Determine the (x, y) coordinate at the center of the cell enclosing the given text.  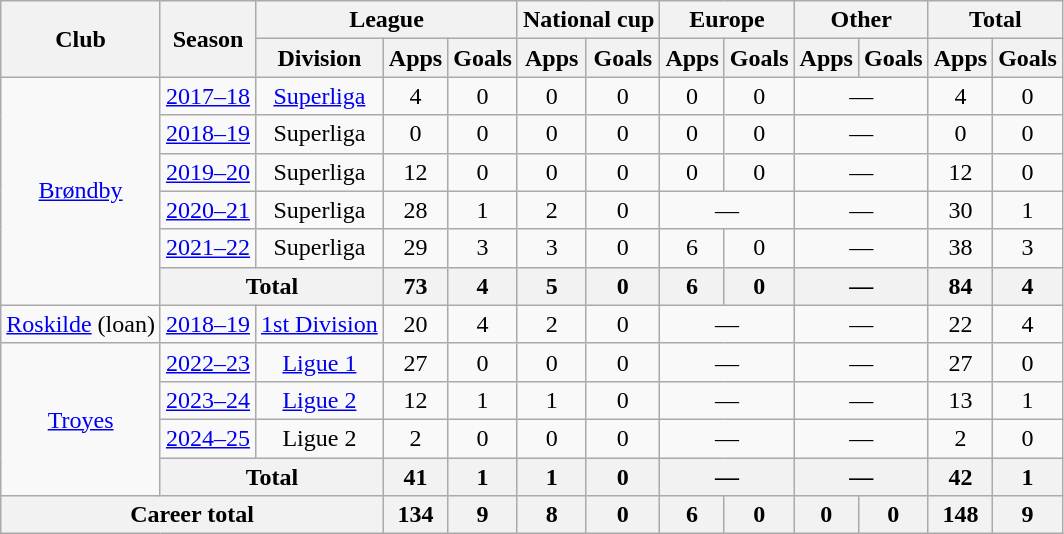
30 (960, 210)
148 (960, 515)
42 (960, 477)
Other (861, 20)
13 (960, 400)
134 (415, 515)
League (387, 20)
Season (208, 39)
1st Division (320, 324)
38 (960, 248)
Career total (192, 515)
73 (415, 286)
Brøndby (81, 191)
8 (551, 515)
Troyes (81, 419)
National cup (588, 20)
Europe (727, 20)
2021–22 (208, 248)
Club (81, 39)
22 (960, 324)
28 (415, 210)
Division (320, 58)
Roskilde (loan) (81, 324)
2020–21 (208, 210)
2024–25 (208, 438)
29 (415, 248)
2022–23 (208, 362)
20 (415, 324)
5 (551, 286)
84 (960, 286)
Ligue 1 (320, 362)
2023–24 (208, 400)
41 (415, 477)
2019–20 (208, 172)
2017–18 (208, 96)
